Locate the cell with the specified text and output its [X, Y] center coordinate. 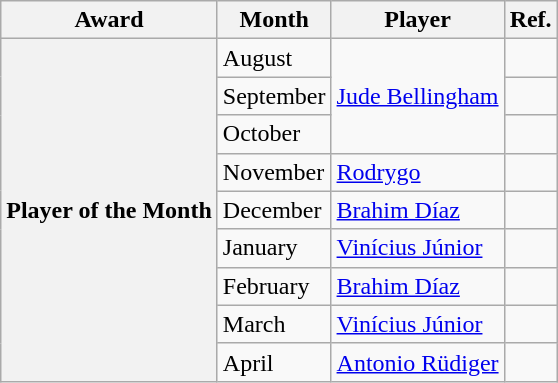
August [274, 58]
March [274, 324]
Ref. [530, 20]
Antonio Rüdiger [418, 362]
Player of the Month [110, 210]
April [274, 362]
February [274, 286]
Month [274, 20]
December [274, 210]
October [274, 134]
Award [110, 20]
Jude Bellingham [418, 96]
January [274, 248]
November [274, 172]
Rodrygo [418, 172]
Player [418, 20]
September [274, 96]
